For the text-containing cell, return its midpoint in [x, y] coordinate format. 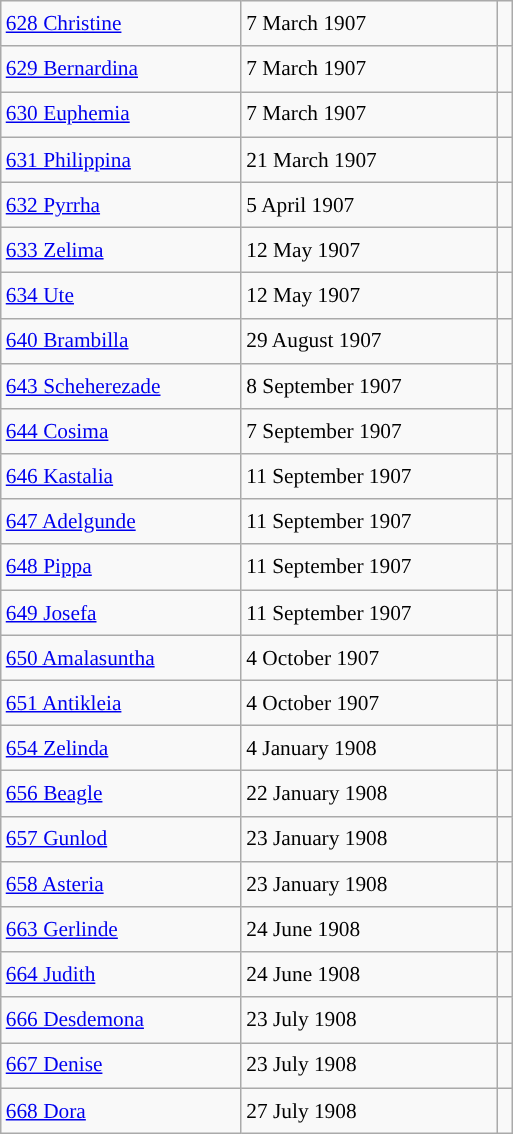
628 Christine [122, 24]
630 Euphemia [122, 114]
633 Zelima [122, 250]
650 Amalasuntha [122, 658]
666 Desdemona [122, 1020]
4 January 1908 [369, 748]
657 Gunlod [122, 838]
29 August 1907 [369, 340]
631 Philippina [122, 160]
656 Beagle [122, 794]
22 January 1908 [369, 794]
648 Pippa [122, 566]
647 Adelgunde [122, 522]
643 Scheherezade [122, 386]
664 Judith [122, 974]
634 Ute [122, 296]
667 Denise [122, 1066]
663 Gerlinde [122, 930]
644 Cosima [122, 432]
668 Dora [122, 1110]
629 Bernardina [122, 68]
646 Kastalia [122, 476]
654 Zelinda [122, 748]
640 Brambilla [122, 340]
7 September 1907 [369, 432]
658 Asteria [122, 884]
21 March 1907 [369, 160]
649 Josefa [122, 612]
5 April 1907 [369, 204]
27 July 1908 [369, 1110]
651 Antikleia [122, 702]
8 September 1907 [369, 386]
632 Pyrrha [122, 204]
